Capture the cell that displays the provided text and extract its [X, Y] central coordinate. 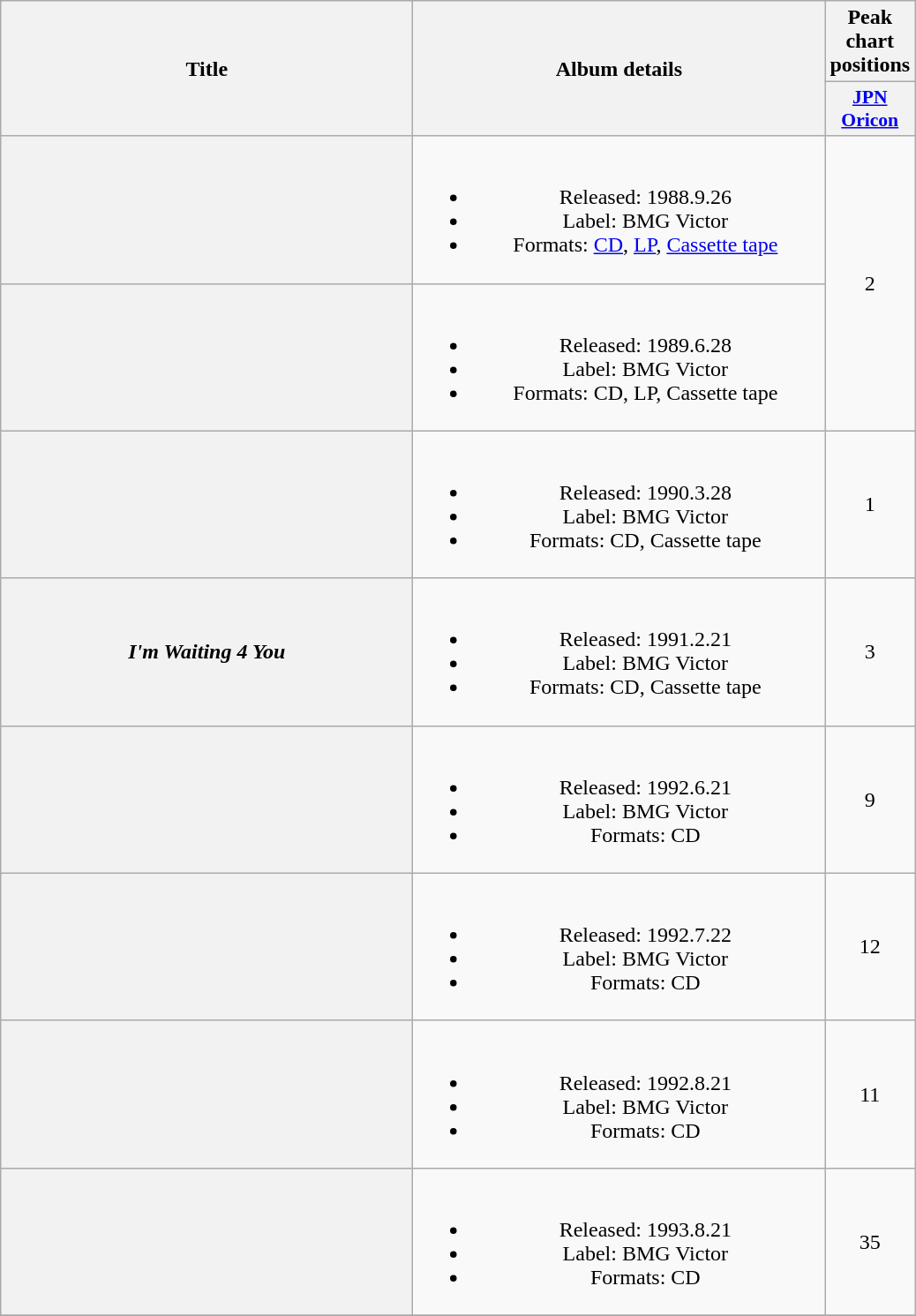
Released: 1992.8.21Label: BMG VictorFormats: CD [619, 1094]
Peak chart positions [870, 41]
Released: 1991.2.21Label: BMG VictorFormats: CD, Cassette tape [619, 651]
3 [870, 651]
Released: 1990.3.28Label: BMG VictorFormats: CD, Cassette tape [619, 505]
Released: 1992.7.22Label: BMG VictorFormats: CD [619, 946]
Album details [619, 69]
35 [870, 1241]
Title [206, 69]
Released: 1989.6.28Label: BMG VictorFormats: CD, LP, Cassette tape [619, 357]
1 [870, 505]
11 [870, 1094]
I'm Waiting 4 You [206, 651]
12 [870, 946]
JPNOricon [870, 109]
Released: 1988.9.26Label: BMG VictorFormats: CD, LP, Cassette tape [619, 210]
Released: 1992.6.21Label: BMG VictorFormats: CD [619, 800]
9 [870, 800]
2 [870, 283]
Released: 1993.8.21Label: BMG VictorFormats: CD [619, 1241]
